Output the (X, Y) coordinate of the center of the cell containing the given text.  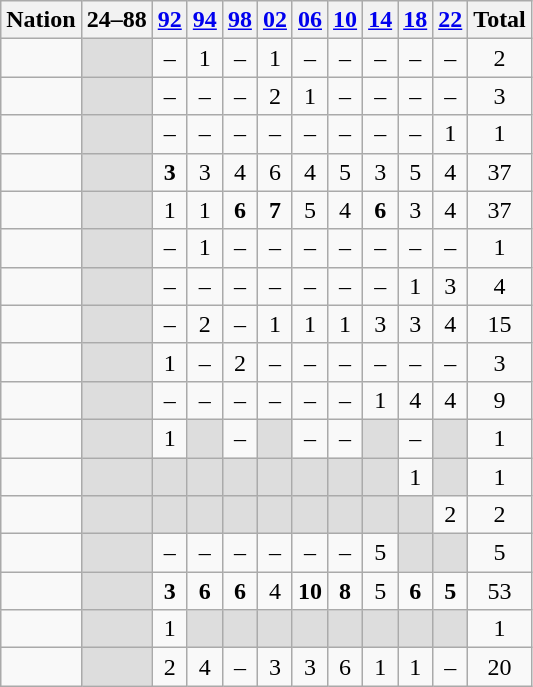
24–88 (116, 20)
Total (500, 20)
06 (310, 20)
92 (170, 20)
7 (274, 210)
98 (240, 20)
53 (500, 591)
20 (500, 667)
18 (416, 20)
14 (380, 20)
15 (500, 324)
Nation (41, 20)
22 (450, 20)
02 (274, 20)
9 (500, 400)
94 (204, 20)
8 (346, 591)
